Find where the given text appears and provide that cell's center as [x, y] coordinate. 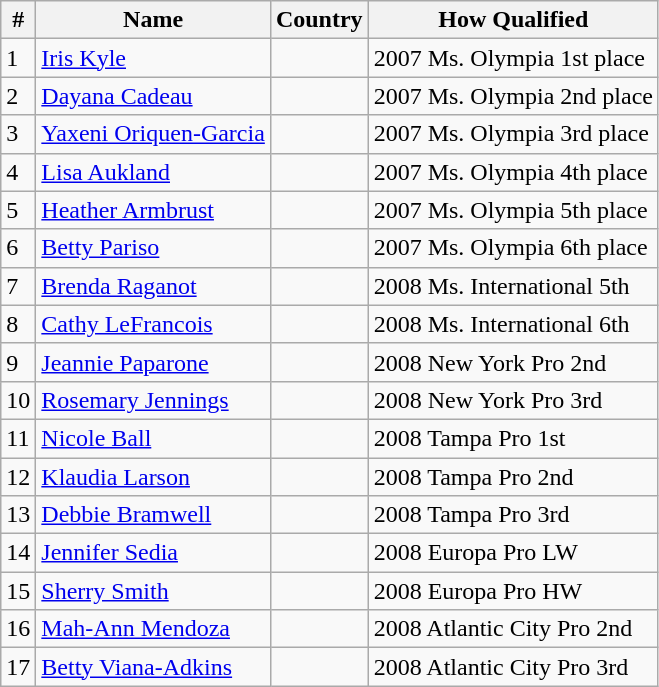
8 [18, 324]
11 [18, 438]
12 [18, 477]
Lisa Aukland [154, 172]
2008 Tampa Pro 3rd [513, 515]
Nicole Ball [154, 438]
2007 Ms. Olympia 1st place [513, 58]
Rosemary Jennings [154, 400]
7 [18, 286]
Iris Kyle [154, 58]
Betty Viana-Adkins [154, 667]
2007 Ms. Olympia 4th place [513, 172]
Mah-Ann Mendoza [154, 629]
2008 Tampa Pro 1st [513, 438]
Jennifer Sedia [154, 553]
6 [18, 248]
2008 New York Pro 3rd [513, 400]
2008 Ms. International 5th [513, 286]
Sherry Smith [154, 591]
Country [319, 20]
1 [18, 58]
2007 Ms. Olympia 3rd place [513, 134]
2 [18, 96]
Betty Pariso [154, 248]
15 [18, 591]
13 [18, 515]
2007 Ms. Olympia 6th place [513, 248]
2008 Ms. International 6th [513, 324]
How Qualified [513, 20]
Jeannie Paparone [154, 362]
Cathy LeFrancois [154, 324]
17 [18, 667]
2008 New York Pro 2nd [513, 362]
Debbie Bramwell [154, 515]
9 [18, 362]
4 [18, 172]
Heather Armbrust [154, 210]
# [18, 20]
Dayana Cadeau [154, 96]
3 [18, 134]
2008 Europa Pro LW [513, 553]
Klaudia Larson [154, 477]
10 [18, 400]
2008 Atlantic City Pro 3rd [513, 667]
2008 Atlantic City Pro 2nd [513, 629]
2007 Ms. Olympia 5th place [513, 210]
Brenda Raganot [154, 286]
5 [18, 210]
Name [154, 20]
2008 Tampa Pro 2nd [513, 477]
14 [18, 553]
Yaxeni Oriquen-Garcia [154, 134]
2007 Ms. Olympia 2nd place [513, 96]
16 [18, 629]
2008 Europa Pro HW [513, 591]
